Find where the given text appears and provide that cell's center as (X, Y) coordinate. 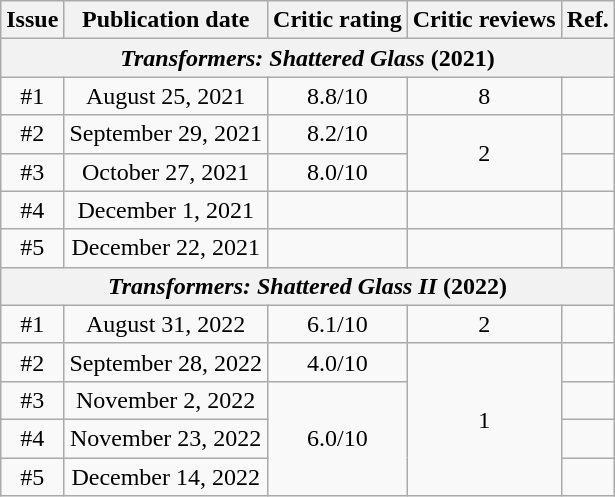
December 22, 2021 (166, 248)
Transformers: Shattered Glass (2021) (308, 58)
October 27, 2021 (166, 172)
Transformers: Shattered Glass II (2022) (308, 286)
Critic reviews (484, 20)
8.0/10 (338, 172)
Critic rating (338, 20)
August 31, 2022 (166, 324)
1 (484, 419)
8.2/10 (338, 134)
Publication date (166, 20)
December 14, 2022 (166, 477)
8 (484, 96)
September 29, 2021 (166, 134)
6.1/10 (338, 324)
Issue (32, 20)
8.8/10 (338, 96)
September 28, 2022 (166, 362)
4.0/10 (338, 362)
November 23, 2022 (166, 438)
December 1, 2021 (166, 210)
August 25, 2021 (166, 96)
6.0/10 (338, 438)
November 2, 2022 (166, 400)
Ref. (588, 20)
